Locate the cell with the specified text and output its (X, Y) center coordinate. 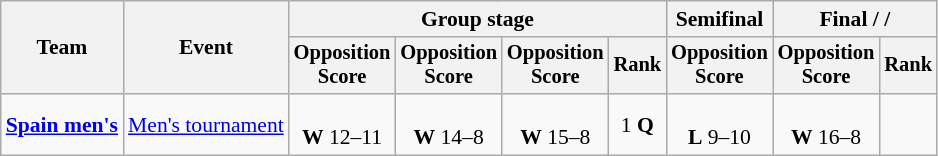
Spain men's (62, 124)
W 12–11 (342, 124)
Event (206, 48)
1 Q (638, 124)
Final / / (855, 19)
Semifinal (720, 19)
Group stage (478, 19)
W 14–8 (448, 124)
Men's tournament (206, 124)
Team (62, 48)
W 15–8 (556, 124)
L 9–10 (720, 124)
W 16–8 (826, 124)
